Capture the cell that displays the provided text and extract its [x, y] central coordinate. 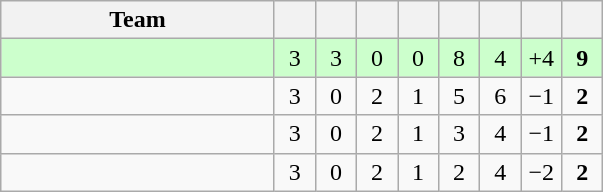
Team [138, 20]
5 [460, 96]
9 [582, 58]
−2 [542, 172]
6 [500, 96]
+4 [542, 58]
8 [460, 58]
